Output the (x, y) coordinate of the center of the cell containing the given text.  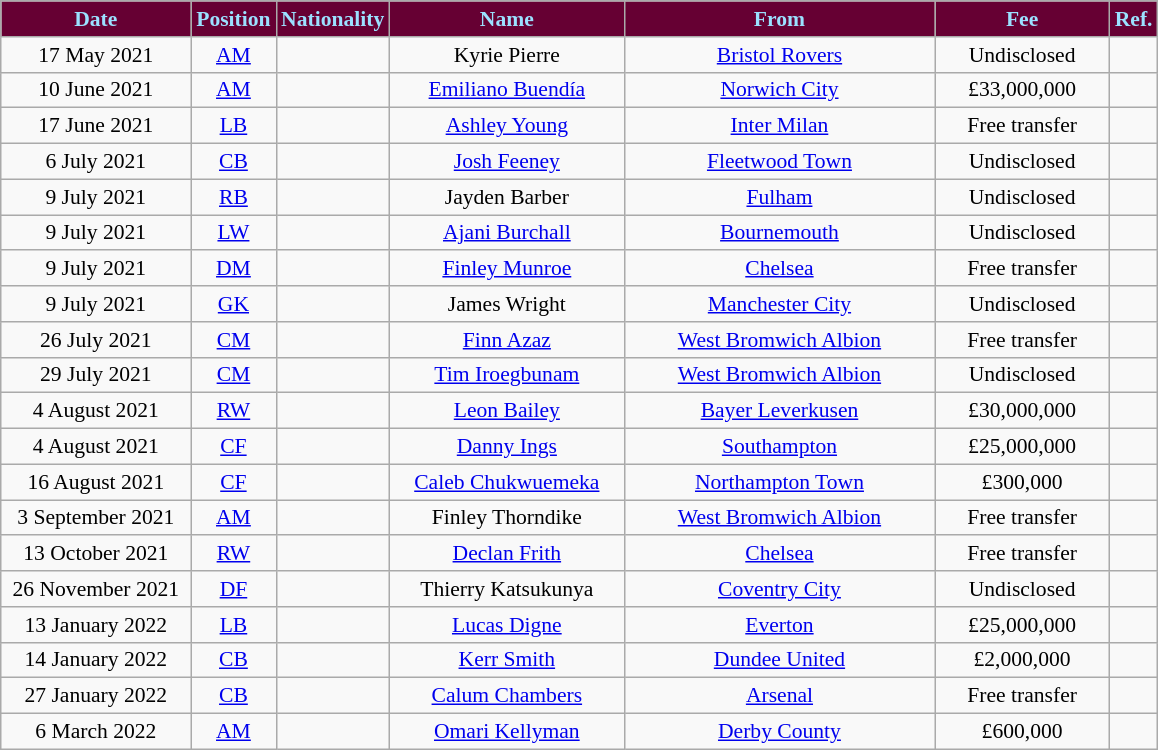
Thierry Katsukunya (506, 589)
Emiliano Buendía (506, 90)
Leon Bailey (506, 411)
DF (234, 589)
Finn Azaz (506, 340)
From (779, 19)
DM (234, 269)
Josh Feeney (506, 162)
Fleetwood Town (779, 162)
£30,000,000 (1022, 411)
Northampton Town (779, 482)
James Wright (506, 304)
10 June 2021 (96, 90)
Southampton (779, 447)
16 August 2021 (96, 482)
LW (234, 233)
Nationality (332, 19)
Kyrie Pierre (506, 55)
Bayer Leverkusen (779, 411)
£300,000 (1022, 482)
Manchester City (779, 304)
Kerr Smith (506, 660)
6 March 2022 (96, 732)
Arsenal (779, 696)
Finley Thorndike (506, 518)
Dundee United (779, 660)
26 November 2021 (96, 589)
Derby County (779, 732)
3 September 2021 (96, 518)
£33,000,000 (1022, 90)
Coventry City (779, 589)
26 July 2021 (96, 340)
14 January 2022 (96, 660)
Danny Ings (506, 447)
Finley Munroe (506, 269)
£2,000,000 (1022, 660)
Jayden Barber (506, 197)
17 June 2021 (96, 126)
RB (234, 197)
Everton (779, 625)
Bristol Rovers (779, 55)
Lucas Digne (506, 625)
29 July 2021 (96, 375)
27 January 2022 (96, 696)
Ajani Burchall (506, 233)
Position (234, 19)
Calum Chambers (506, 696)
Bournemouth (779, 233)
Declan Frith (506, 554)
13 January 2022 (96, 625)
Fee (1022, 19)
6 July 2021 (96, 162)
Norwich City (779, 90)
Omari Kellyman (506, 732)
Inter Milan (779, 126)
Ref. (1134, 19)
£600,000 (1022, 732)
Ashley Young (506, 126)
Date (96, 19)
Name (506, 19)
Tim Iroegbunam (506, 375)
Fulham (779, 197)
13 October 2021 (96, 554)
Caleb Chukwuemeka (506, 482)
17 May 2021 (96, 55)
GK (234, 304)
